Capture the cell that displays the provided text and extract its (x, y) central coordinate. 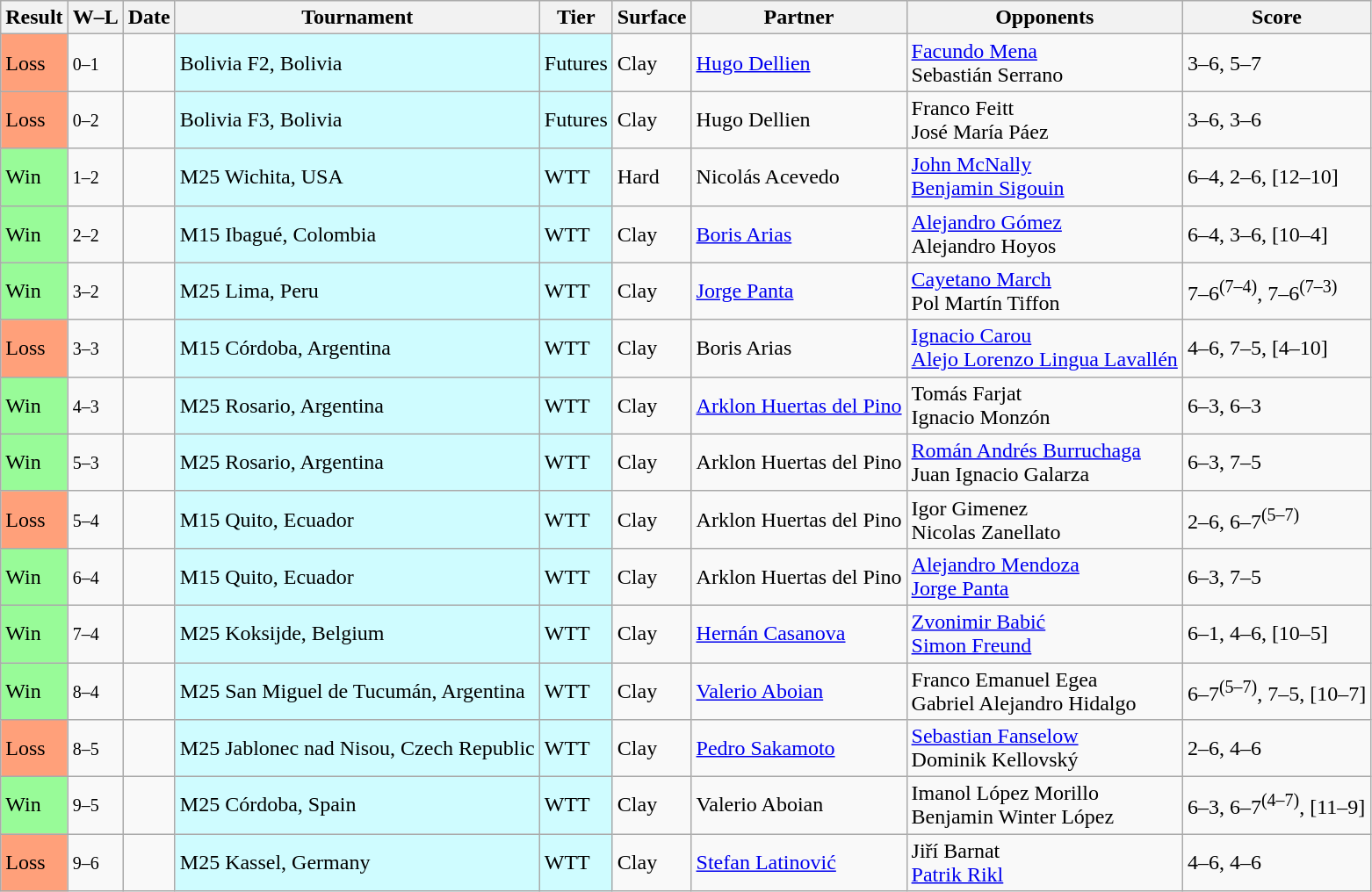
6–3, 6–7(4–7), [11–9] (1276, 806)
6–3, 6–3 (1276, 406)
Surface (652, 18)
4–6, 4–6 (1276, 862)
3–6, 3–6 (1276, 119)
Tier (576, 18)
M25 Koksijde, Belgium (357, 634)
6–4, 3–6, [10–4] (1276, 234)
9–5 (95, 806)
1–2 (95, 177)
Pedro Sakamoto (799, 748)
8–4 (95, 690)
Imanol López Morillo Benjamin Winter López (1044, 806)
Tomás Farjat Ignacio Monzón (1044, 406)
John McNally Benjamin Sigouin (1044, 177)
6–1, 4–6, [10–5] (1276, 634)
2–6, 6–7(5–7) (1276, 520)
Jorge Panta (799, 291)
Partner (799, 18)
5–3 (95, 462)
Tournament (357, 18)
6–4 (95, 576)
Facundo Mena Sebastián Serrano (1044, 63)
Score (1276, 18)
2–6, 4–6 (1276, 748)
Date (149, 18)
0–1 (95, 63)
M25 Jablonec nad Nisou, Czech Republic (357, 748)
9–6 (95, 862)
M25 Córdoba, Spain (357, 806)
Stefan Latinović (799, 862)
6–4, 2–6, [12–10] (1276, 177)
M25 San Miguel de Tucumán, Argentina (357, 690)
Bolivia F2, Bolivia (357, 63)
Franco Feitt José María Páez (1044, 119)
Sebastian Fanselow Dominik Kellovský (1044, 748)
M15 Ibagué, Colombia (357, 234)
Ignacio Carou Alejo Lorenzo Lingua Lavallén (1044, 348)
3–3 (95, 348)
Alejandro Mendoza Jorge Panta (1044, 576)
Result (34, 18)
Alejandro Gómez Alejandro Hoyos (1044, 234)
Bolivia F3, Bolivia (357, 119)
Nicolás Acevedo (799, 177)
M25 Wichita, USA (357, 177)
2–2 (95, 234)
3–6, 5–7 (1276, 63)
Cayetano March Pol Martín Tiffon (1044, 291)
Franco Emanuel Egea Gabriel Alejandro Hidalgo (1044, 690)
Opponents (1044, 18)
Hernán Casanova (799, 634)
6–7(5–7), 7–5, [10–7] (1276, 690)
M15 Córdoba, Argentina (357, 348)
5–4 (95, 520)
4–3 (95, 406)
8–5 (95, 748)
Zvonimir Babić Simon Freund (1044, 634)
3–2 (95, 291)
W–L (95, 18)
7–4 (95, 634)
Hard (652, 177)
0–2 (95, 119)
4–6, 7–5, [4–10] (1276, 348)
Román Andrés Burruchaga Juan Ignacio Galarza (1044, 462)
Igor Gimenez Nicolas Zanellato (1044, 520)
M25 Kassel, Germany (357, 862)
M25 Lima, Peru (357, 291)
7–6(7–4), 7–6(7–3) (1276, 291)
Jiří Barnat Patrik Rikl (1044, 862)
